Output the (x, y) coordinate of the center of the cell containing the given text.  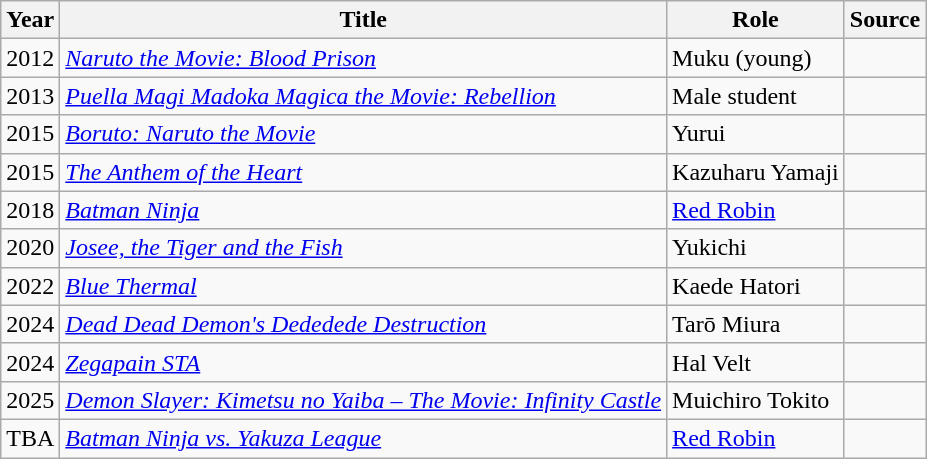
2020 (30, 248)
Muku (young) (756, 58)
Year (30, 20)
Role (756, 20)
The Anthem of the Heart (364, 172)
2025 (30, 400)
Title (364, 20)
Source (884, 20)
2022 (30, 286)
Kaede Hatori (756, 286)
2012 (30, 58)
Yurui (756, 134)
Batman Ninja vs. Yakuza League (364, 438)
2018 (30, 210)
Zegapain STA (364, 362)
Boruto: Naruto the Movie (364, 134)
Dead Dead Demon's Dededede Destruction (364, 324)
Demon Slayer: Kimetsu no Yaiba – The Movie: Infinity Castle (364, 400)
Yukichi (756, 248)
Josee, the Tiger and the Fish (364, 248)
Puella Magi Madoka Magica the Movie: Rebellion (364, 96)
Tarō Miura (756, 324)
TBA (30, 438)
Kazuharu Yamaji (756, 172)
Muichiro Tokito (756, 400)
Blue Thermal (364, 286)
Naruto the Movie: Blood Prison (364, 58)
2013 (30, 96)
Hal Velt (756, 362)
Male student (756, 96)
Batman Ninja (364, 210)
